For the text-containing cell, return its midpoint in [X, Y] coordinate format. 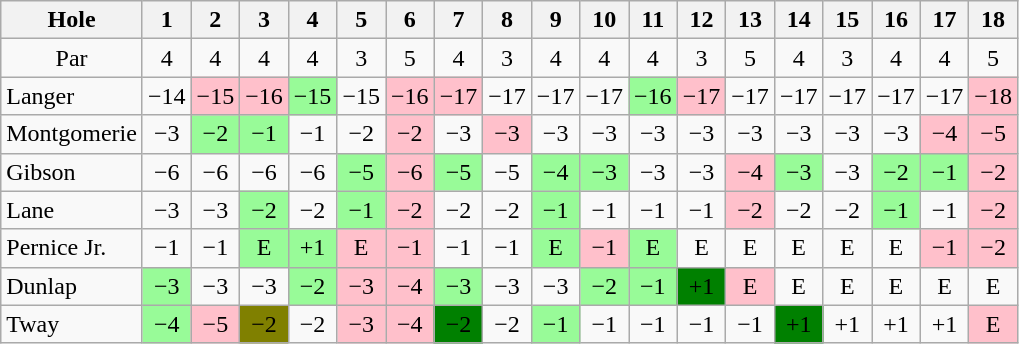
6 [410, 20]
16 [896, 20]
9 [556, 20]
10 [604, 20]
Gibson [72, 172]
−18 [994, 96]
12 [702, 20]
2 [216, 20]
15 [848, 20]
Tway [72, 324]
13 [750, 20]
Hole [72, 20]
11 [654, 20]
−14 [166, 96]
Par [72, 58]
18 [994, 20]
17 [944, 20]
Lane [72, 210]
Langer [72, 96]
Pernice Jr. [72, 248]
Montgomerie [72, 134]
8 [508, 20]
14 [798, 20]
Dunlap [72, 286]
7 [458, 20]
1 [166, 20]
